Pinpoint the cell where the given text exists, returning its (x, y) midpoint coordinate. 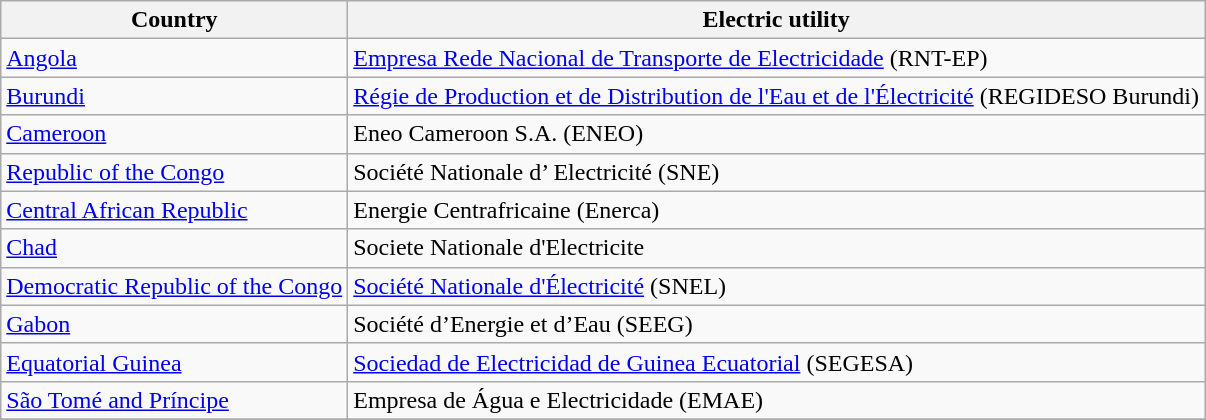
Société Nationale d’ Electricité (SNE) (776, 172)
Régie de Production et de Distribution de l'Eau et de l'Électricité (REGIDESO Burundi) (776, 96)
Country (174, 20)
Cameroon (174, 134)
Gabon (174, 324)
Burundi (174, 96)
Société d’Energie et d’Eau (SEEG) (776, 324)
Republic of the Congo (174, 172)
Empresa Rede Nacional de Transporte de Electricidade (RNT-EP) (776, 58)
Angola (174, 58)
Sociedad de Electricidad de Guinea Ecuatorial (SEGESA) (776, 362)
Empresa de Água e Electricidade (EMAE) (776, 400)
Chad (174, 248)
Equatorial Guinea (174, 362)
Société Nationale d'Électricité (SNEL) (776, 286)
Central African Republic (174, 210)
Societe Nationale d'Electricite (776, 248)
Democratic Republic of the Congo (174, 286)
Energie Centrafricaine (Enerca) (776, 210)
Eneo Cameroon S.A. (ENEO) (776, 134)
São Tomé and Príncipe (174, 400)
Electric utility (776, 20)
